Scan for the cell matching the given text and deliver its (x, y) coordinate at center. 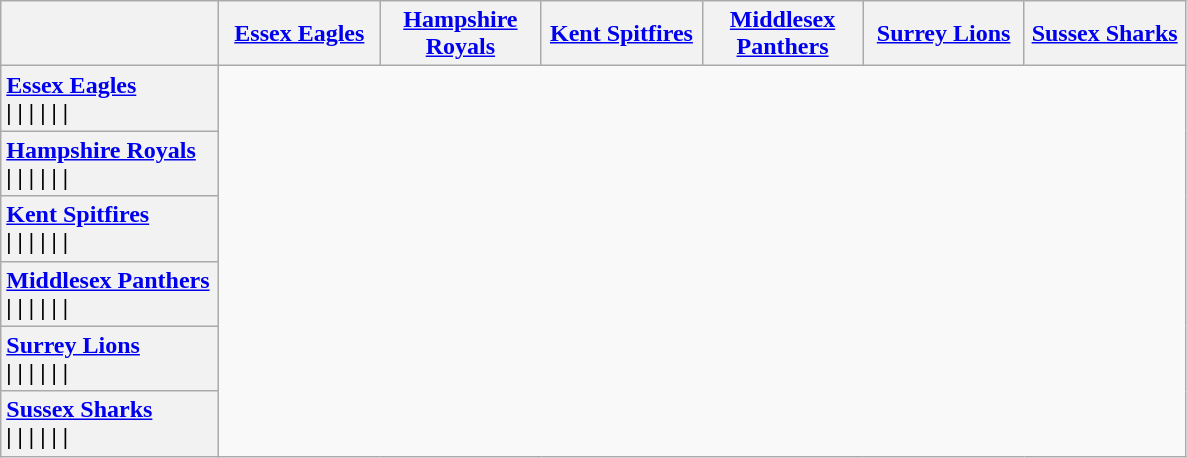
Middlesex Panthers | | | | | | (110, 294)
Sussex Sharks | | | | | | (110, 424)
Hampshire Royals | | | | | | (110, 164)
Surrey Lions (944, 34)
Surrey Lions | | | | | | (110, 358)
Essex Eagles | | | | | | (110, 98)
Sussex Sharks (1104, 34)
Kent Spitfires (622, 34)
Essex Eagles (300, 34)
Kent Spitfires | | | | | | (110, 228)
Middlesex Panthers (782, 34)
Hampshire Royals (460, 34)
